Extract the (X, Y) coordinate from the center of the cell holding the provided text.  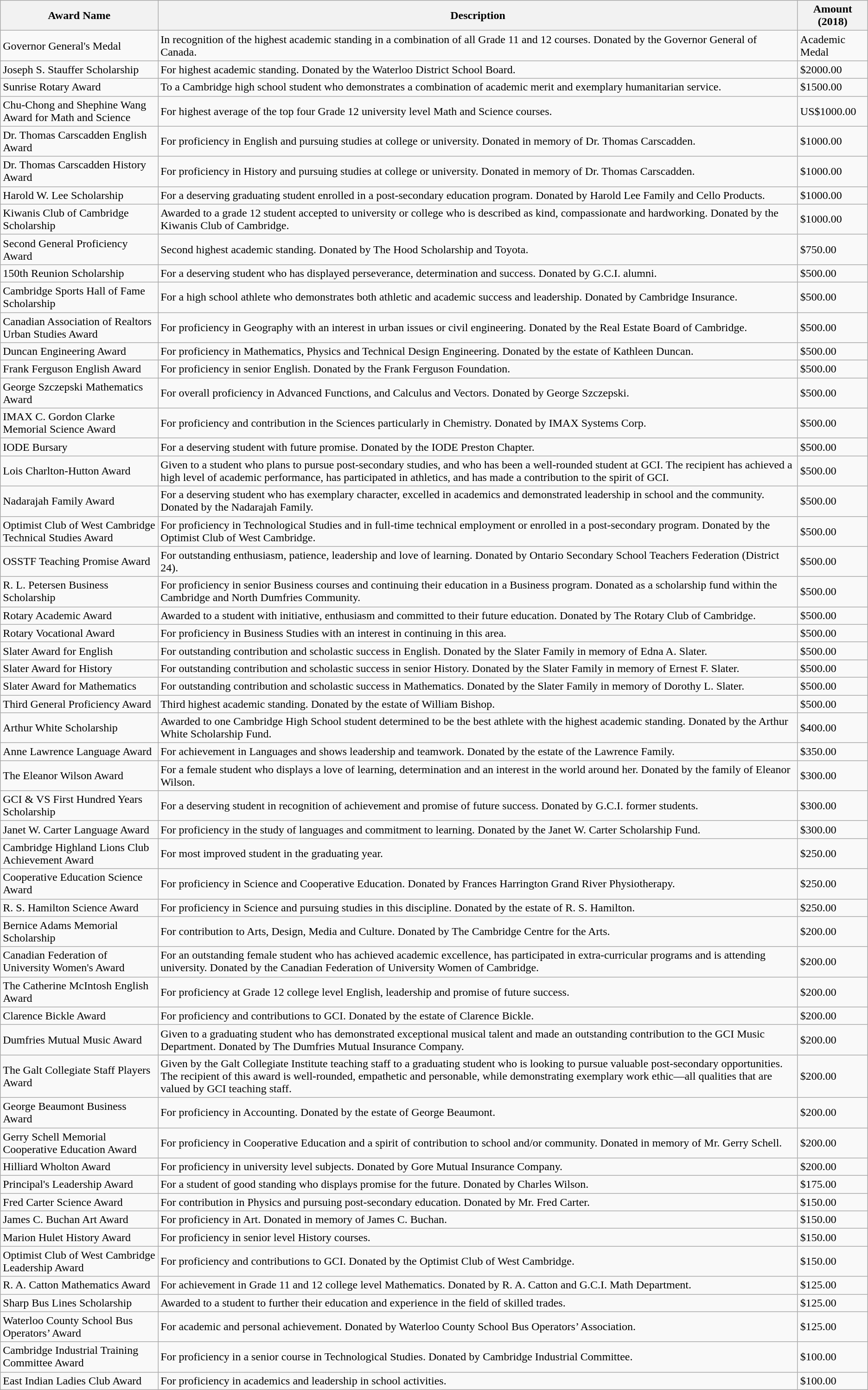
Description (478, 16)
Cooperative Education Science Award (79, 884)
150th Reunion Scholarship (79, 273)
For proficiency and contributions to GCI. Donated by the Optimist Club of West Cambridge. (478, 1262)
Second General Proficiency Award (79, 250)
Optimist Club of West Cambridge Technical Studies Award (79, 532)
R. A. Catton Mathematics Award (79, 1285)
Kiwanis Club of Cambridge Scholarship (79, 219)
For most improved student in the graduating year. (478, 853)
For proficiency in Science and pursuing studies in this discipline. Donated by the estate of R. S. Hamilton. (478, 908)
For outstanding enthusiasm, patience, leadership and love of learning. Donated by Ontario Secondary School Teachers Federation (District 24). (478, 561)
For proficiency in Mathematics, Physics and Technical Design Engineering. Donated by the estate of Kathleen Duncan. (478, 352)
For a deserving student in recognition of achievement and promise of future success. Donated by G.C.I. former students. (478, 806)
Third General Proficiency Award (79, 704)
Bernice Adams Memorial Scholarship (79, 931)
George Szczepski Mathematics Award (79, 393)
For proficiency at Grade 12 college level English, leadership and promise of future success. (478, 992)
The Galt Collegiate Staff Players Award (79, 1076)
Sunrise Rotary Award (79, 87)
For academic and personal achievement. Donated by Waterloo County School Bus Operators’ Association. (478, 1326)
For proficiency and contributions to GCI. Donated by the estate of Clarence Bickle. (478, 1016)
For a deserving graduating student enrolled in a post-secondary education program. Donated by Harold Lee Family and Cello Products. (478, 195)
Duncan Engineering Award (79, 352)
Awarded to a student with initiative, enthusiasm and committed to their future education. Donated by The Rotary Club of Cambridge. (478, 615)
Canadian Association of Realtors Urban Studies Award (79, 327)
Dr. Thomas Carscadden History Award (79, 172)
The Catherine McIntosh English Award (79, 992)
Rotary Vocational Award (79, 633)
For proficiency in the study of languages and commitment to learning. Donated by the Janet W. Carter Scholarship Fund. (478, 830)
Gerry Schell Memorial Cooperative Education Award (79, 1143)
Slater Award for History (79, 668)
For outstanding contribution and scholastic success in Mathematics. Donated by the Slater Family in memory of Dorothy L. Slater. (478, 686)
IODE Bursary (79, 447)
For achievement in Grade 11 and 12 college level Mathematics. Donated by R. A. Catton and G.C.I. Math Department. (478, 1285)
For contribution in Physics and pursuing post-secondary education. Donated by Mr. Fred Carter. (478, 1202)
Fred Carter Science Award (79, 1202)
OSSTF Teaching Promise Award (79, 561)
Third highest academic standing. Donated by the estate of William Bishop. (478, 704)
For a deserving student with future promise. Donated by the IODE Preston Chapter. (478, 447)
Anne Lawrence Language Award (79, 752)
Lois Charlton-Hutton Award (79, 471)
For proficiency in Accounting. Donated by the estate of George Beaumont. (478, 1112)
Marion Hulet History Award (79, 1237)
Rotary Academic Award (79, 615)
$175.00 (833, 1185)
Cambridge Industrial Training Committee Award (79, 1357)
For a student of good standing who displays promise for the future. Donated by Charles Wilson. (478, 1185)
For proficiency in university level subjects. Donated by Gore Mutual Insurance Company. (478, 1167)
For a high school athlete who demonstrates both athletic and academic success and leadership. Donated by Cambridge Insurance. (478, 297)
Frank Ferguson English Award (79, 369)
Governor General's Medal (79, 45)
For overall proficiency in Advanced Functions, and Calculus and Vectors. Donated by George Szczepski. (478, 393)
Principal's Leadership Award (79, 1185)
Waterloo County School Bus Operators’ Award (79, 1326)
For proficiency in Business Studies with an interest in continuing in this area. (478, 633)
Academic Medal (833, 45)
To a Cambridge high school student who demonstrates a combination of academic merit and exemplary humanitarian service. (478, 87)
For proficiency in Geography with an interest in urban issues or civil engineering. Donated by the Real Estate Board of Cambridge. (478, 327)
Nadarajah Family Award (79, 501)
GCI & VS First Hundred Years Scholarship (79, 806)
For achievement in Languages and shows leadership and teamwork. Donated by the estate of the Lawrence Family. (478, 752)
US$1000.00 (833, 111)
Optimist Club of West Cambridge Leadership Award (79, 1262)
For contribution to Arts, Design, Media and Culture. Donated by The Cambridge Centre for the Arts. (478, 931)
For proficiency in Art. Donated in memory of James C. Buchan. (478, 1220)
Arthur White Scholarship (79, 728)
Award Name (79, 16)
$2000.00 (833, 70)
The Eleanor Wilson Award (79, 775)
For proficiency in History and pursuing studies at college or university. Donated in memory of Dr. Thomas Carscadden. (478, 172)
Amount (2018) (833, 16)
Harold W. Lee Scholarship (79, 195)
For proficiency in English and pursuing studies at college or university. Donated in memory of Dr. Thomas Carscadden. (478, 141)
Joseph S. Stauffer Scholarship (79, 70)
$1500.00 (833, 87)
R. L. Petersen Business Scholarship (79, 592)
$750.00 (833, 250)
Cambridge Highland Lions Club Achievement Award (79, 853)
For a female student who displays a love of learning, determination and an interest in the world around her. Donated by the family of Eleanor Wilson. (478, 775)
James C. Buchan Art Award (79, 1220)
For proficiency and contribution in the Sciences particularly in Chemistry. Donated by IMAX Systems Corp. (478, 423)
$400.00 (833, 728)
For outstanding contribution and scholastic success in senior History. Donated by the Slater Family in memory of Ernest F. Slater. (478, 668)
Clarence Bickle Award (79, 1016)
Canadian Federation of University Women's Award (79, 962)
In recognition of the highest academic standing in a combination of all Grade 11 and 12 courses. Donated by the Governor General of Canada. (478, 45)
Awarded to a student to further their education and experience in the field of skilled trades. (478, 1303)
Second highest academic standing. Donated by The Hood Scholarship and Toyota. (478, 250)
For proficiency in senior level History courses. (478, 1237)
R. S. Hamilton Science Award (79, 908)
George Beaumont Business Award (79, 1112)
For proficiency in senior English. Donated by the Frank Ferguson Foundation. (478, 369)
Slater Award for English (79, 651)
Cambridge Sports Hall of Fame Scholarship (79, 297)
Janet W. Carter Language Award (79, 830)
Dr. Thomas Carscadden English Award (79, 141)
IMAX C. Gordon Clarke Memorial Science Award (79, 423)
Chu-Chong and Shephine Wang Award for Math and Science (79, 111)
East Indian Ladies Club Award (79, 1381)
For proficiency in a senior course in Technological Studies. Donated by Cambridge Industrial Committee. (478, 1357)
For a deserving student who has displayed perseverance, determination and success. Donated by G.C.I. alumni. (478, 273)
Sharp Bus Lines Scholarship (79, 1303)
Hilliard Wholton Award (79, 1167)
$350.00 (833, 752)
Dumfries Mutual Music Award (79, 1040)
Slater Award for Mathematics (79, 686)
For highest academic standing. Donated by the Waterloo District School Board. (478, 70)
For outstanding contribution and scholastic success in English. Donated by the Slater Family in memory of Edna A. Slater. (478, 651)
For proficiency in Cooperative Education and a spirit of contribution to school and/or community. Donated in memory of Mr. Gerry Schell. (478, 1143)
For proficiency in academics and leadership in school activities. (478, 1381)
For proficiency in Science and Cooperative Education. Donated by Frances Harrington Grand River Physiotherapy. (478, 884)
For highest average of the top four Grade 12 university level Math and Science courses. (478, 111)
